Provide the (x, y) coordinate of the cell's center where the given text is located.  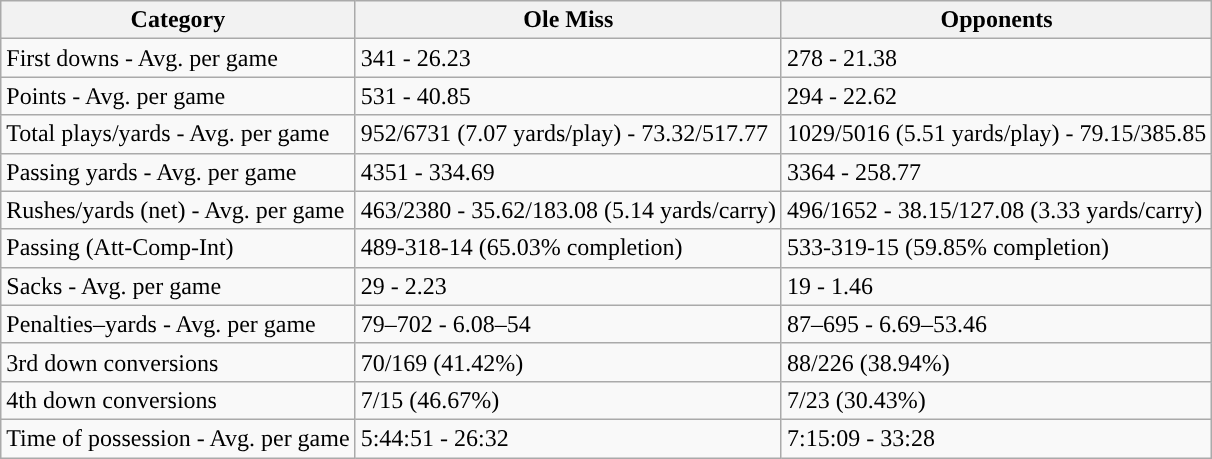
533-319-15 (59.85% completion) (996, 248)
278 - 21.38 (996, 58)
Time of possession - Avg. per game (178, 438)
7:15:09 - 33:28 (996, 438)
First downs - Avg. per game (178, 58)
70/169 (41.42%) (568, 362)
4351 - 334.69 (568, 172)
88/226 (38.94%) (996, 362)
Passing (Att-Comp-Int) (178, 248)
87–695 - 6.69–53.46 (996, 324)
489-318-14 (65.03% completion) (568, 248)
294 - 22.62 (996, 96)
Sacks - Avg. per game (178, 286)
3rd down conversions (178, 362)
463/2380 - 35.62/183.08 (5.14 yards/carry) (568, 210)
Opponents (996, 20)
531 - 40.85 (568, 96)
Ole Miss (568, 20)
952/6731 (7.07 yards/play) - 73.32/517.77 (568, 134)
1029/5016 (5.51 yards/play) - 79.15/385.85 (996, 134)
29 - 2.23 (568, 286)
3364 - 258.77 (996, 172)
5:44:51 - 26:32 (568, 438)
79–702 - 6.08–54 (568, 324)
4th down conversions (178, 400)
Category (178, 20)
496/1652 - 38.15/127.08 (3.33 yards/carry) (996, 210)
Total plays/yards - Avg. per game (178, 134)
Penalties–yards - Avg. per game (178, 324)
341 - 26.23 (568, 58)
7/15 (46.67%) (568, 400)
Passing yards - Avg. per game (178, 172)
19 - 1.46 (996, 286)
7/23 (30.43%) (996, 400)
Points - Avg. per game (178, 96)
Rushes/yards (net) - Avg. per game (178, 210)
